Locate the cell with the specified text and output its [X, Y] center coordinate. 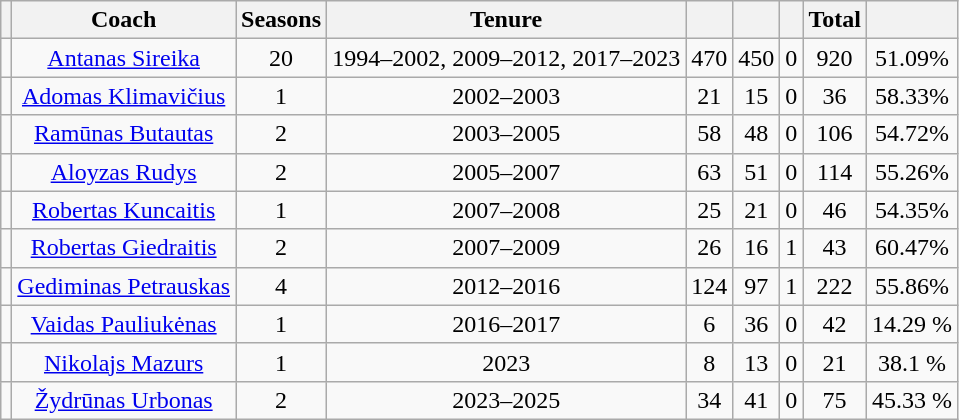
20 [282, 58]
Tenure [506, 20]
54.72% [912, 134]
13 [756, 362]
1994–2002, 2009–2012, 2017–2023 [506, 58]
48 [756, 134]
45.33 % [912, 400]
46 [835, 210]
43 [835, 248]
2023–2025 [506, 400]
34 [710, 400]
Žydrūnas Urbonas [124, 400]
8 [710, 362]
Coach [124, 20]
2003–2005 [506, 134]
2012–2016 [506, 286]
124 [710, 286]
920 [835, 58]
25 [710, 210]
41 [756, 400]
2023 [506, 362]
Robertas Kuncaitis [124, 210]
Robertas Giedraitis [124, 248]
222 [835, 286]
42 [835, 324]
38.1 % [912, 362]
58 [710, 134]
Vaidas Pauliukėnas [124, 324]
55.26% [912, 172]
97 [756, 286]
Antanas Sireika [124, 58]
Total [835, 20]
2002–2003 [506, 96]
4 [282, 286]
Adomas Klimavičius [124, 96]
51 [756, 172]
Aloyzas Rudys [124, 172]
58.33% [912, 96]
55.86% [912, 286]
63 [710, 172]
54.35% [912, 210]
2005–2007 [506, 172]
51.09% [912, 58]
106 [835, 134]
15 [756, 96]
14.29 % [912, 324]
Ramūnas Butautas [124, 134]
26 [710, 248]
114 [835, 172]
6 [710, 324]
450 [756, 58]
60.47% [912, 248]
Seasons [282, 20]
2007–2009 [506, 248]
2016–2017 [506, 324]
Nikolajs Mazurs [124, 362]
470 [710, 58]
2007–2008 [506, 210]
16 [756, 248]
Gediminas Petrauskas [124, 286]
75 [835, 400]
